From the cell containing the given text, extract its center point as (x, y) coordinate. 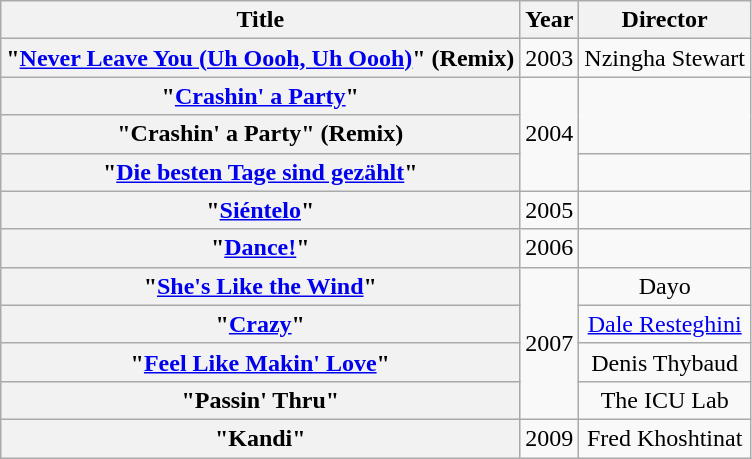
"Never Leave You (Uh Oooh, Uh Oooh)" (Remix) (260, 58)
"Kandi" (260, 438)
Year (550, 20)
2005 (550, 210)
2007 (550, 343)
"Passin' Thru" (260, 400)
Nzingha Stewart (665, 58)
2009 (550, 438)
"Die besten Tage sind gezählt" (260, 172)
Denis Thybaud (665, 362)
2003 (550, 58)
2006 (550, 248)
"Dance!" (260, 248)
2004 (550, 134)
Fred Khoshtinat (665, 438)
"Feel Like Makin' Love" (260, 362)
Dale Resteghini (665, 324)
"Crashin' a Party" (260, 96)
Director (665, 20)
Title (260, 20)
Dayo (665, 286)
The ICU Lab (665, 400)
"Siéntelo" (260, 210)
"Crashin' a Party" (Remix) (260, 134)
"Crazy" (260, 324)
"She's Like the Wind" (260, 286)
